Capture the cell that displays the provided text and extract its [x, y] central coordinate. 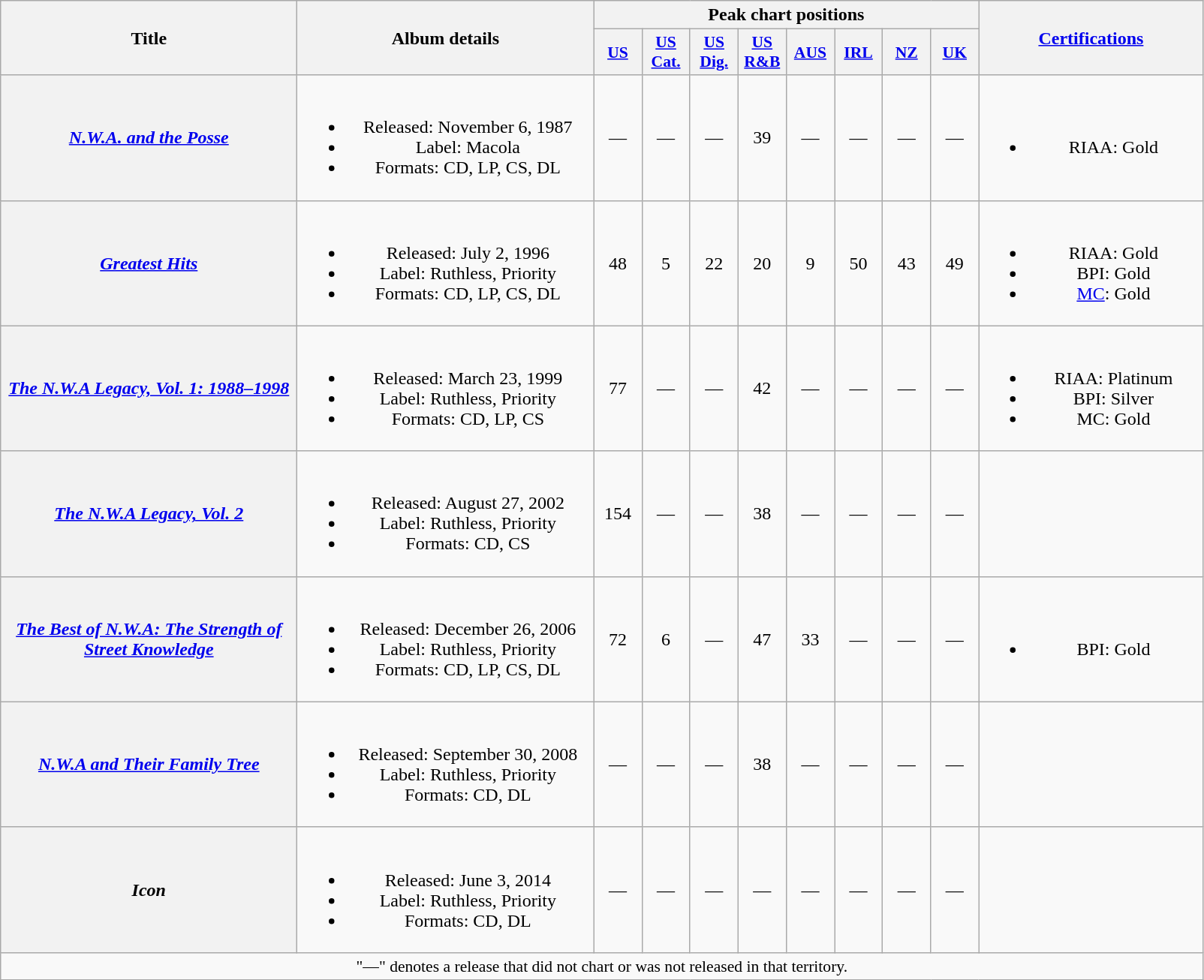
Released: September 30, 2008Label: Ruthless, PriorityFormats: CD, DL [446, 764]
USDig. [714, 53]
39 [762, 138]
22 [714, 263]
NZ [907, 53]
US [618, 53]
"—" denotes a release that did not chart or was not released in that territory. [602, 966]
43 [907, 263]
Released: July 2, 1996Label: Ruthless, PriorityFormats: CD, LP, CS, DL [446, 263]
RIAA: GoldBPI: GoldMC: Gold [1091, 263]
The N.W.A Legacy, Vol. 1: 1988–1998 [149, 389]
USCat. [666, 53]
49 [955, 263]
6 [666, 639]
Released: March 23, 1999Label: Ruthless, PriorityFormats: CD, LP, CS [446, 389]
42 [762, 389]
Certifications [1091, 38]
USR&B [762, 53]
33 [810, 639]
5 [666, 263]
RIAA: PlatinumBPI: SilverMC: Gold [1091, 389]
Title [149, 38]
UK [955, 53]
N.W.A and Their Family Tree [149, 764]
IRL [859, 53]
9 [810, 263]
Released: June 3, 2014Label: Ruthless, PriorityFormats: CD, DL [446, 890]
47 [762, 639]
AUS [810, 53]
77 [618, 389]
Album details [446, 38]
RIAA: Gold [1091, 138]
Released: December 26, 2006Label: Ruthless, PriorityFormats: CD, LP, CS, DL [446, 639]
The Best of N.W.A: The Strength of Street Knowledge [149, 639]
48 [618, 263]
Greatest Hits [149, 263]
Released: August 27, 2002Label: Ruthless, PriorityFormats: CD, CS [446, 513]
N.W.A. and the Posse [149, 138]
20 [762, 263]
Icon [149, 890]
Released: November 6, 1987Label: MacolaFormats: CD, LP, CS, DL [446, 138]
154 [618, 513]
The N.W.A Legacy, Vol. 2 [149, 513]
BPI: Gold [1091, 639]
50 [859, 263]
72 [618, 639]
Peak chart positions [787, 15]
